Find where the given text appears and provide that cell's center as (X, Y) coordinate. 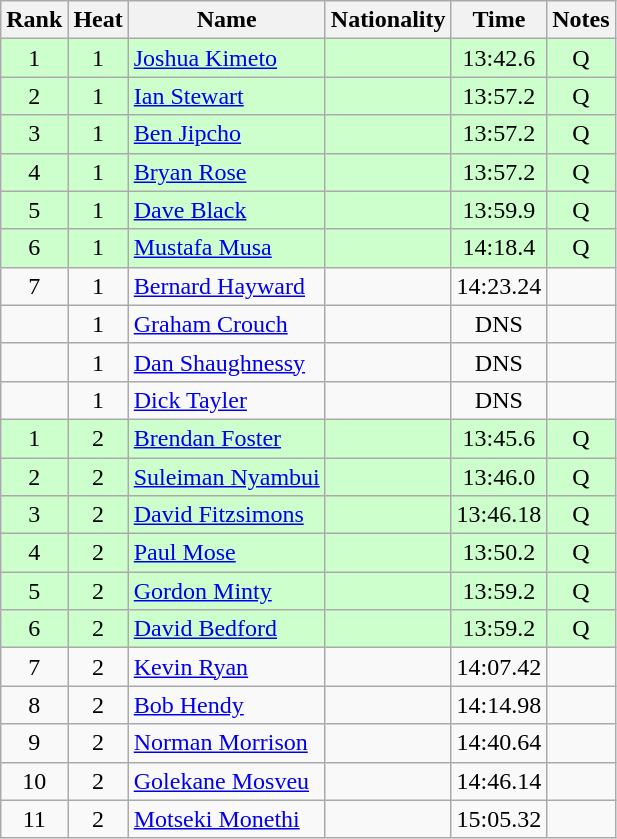
Bernard Hayward (226, 286)
14:23.24 (499, 286)
14:18.4 (499, 248)
13:46.18 (499, 515)
Gordon Minty (226, 591)
13:42.6 (499, 58)
13:46.0 (499, 477)
Paul Mose (226, 553)
Norman Morrison (226, 743)
Dan Shaughnessy (226, 362)
Ben Jipcho (226, 134)
Bob Hendy (226, 705)
9 (34, 743)
14:46.14 (499, 781)
10 (34, 781)
Name (226, 20)
Golekane Mosveu (226, 781)
Dave Black (226, 210)
13:59.9 (499, 210)
14:07.42 (499, 667)
Notes (581, 20)
11 (34, 819)
Joshua Kimeto (226, 58)
David Bedford (226, 629)
Motseki Monethi (226, 819)
Dick Tayler (226, 400)
David Fitzsimons (226, 515)
8 (34, 705)
Ian Stewart (226, 96)
15:05.32 (499, 819)
Suleiman Nyambui (226, 477)
Heat (98, 20)
Rank (34, 20)
Mustafa Musa (226, 248)
Bryan Rose (226, 172)
13:50.2 (499, 553)
Time (499, 20)
Brendan Foster (226, 438)
14:40.64 (499, 743)
Nationality (388, 20)
13:45.6 (499, 438)
Graham Crouch (226, 324)
14:14.98 (499, 705)
Kevin Ryan (226, 667)
